Search for the cell housing the specified text and yield its [X, Y] center coordinate. 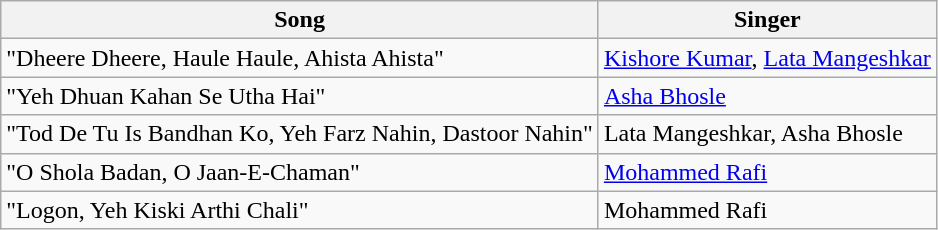
"Logon, Yeh Kiski Arthi Chali" [300, 210]
"Dheere Dheere, Haule Haule, Ahista Ahista" [300, 58]
Singer [767, 20]
"Yeh Dhuan Kahan Se Utha Hai" [300, 96]
Asha Bhosle [767, 96]
"O Shola Badan, O Jaan-E-Chaman" [300, 172]
Song [300, 20]
"Tod De Tu Is Bandhan Ko, Yeh Farz Nahin, Dastoor Nahin" [300, 134]
Lata Mangeshkar, Asha Bhosle [767, 134]
Kishore Kumar, Lata Mangeshkar [767, 58]
